Determine the [X, Y] coordinate at the center of the cell enclosing the given text.  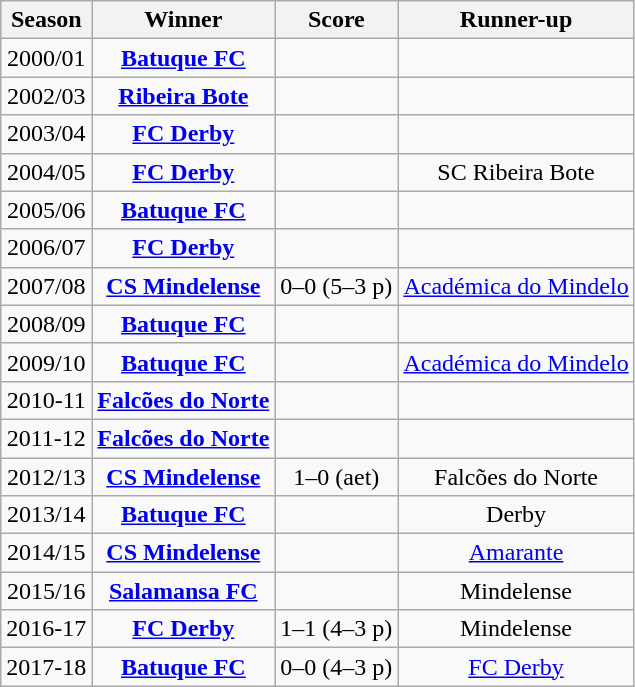
0–0 (5–3 p) [336, 286]
Winner [184, 20]
2015/16 [46, 591]
Salamansa FC [184, 591]
2008/09 [46, 324]
2010-11 [46, 400]
2000/01 [46, 58]
Score [336, 20]
2013/14 [46, 515]
Runner-up [516, 20]
2011-12 [46, 438]
2003/04 [46, 134]
2005/06 [46, 210]
Amarante [516, 553]
2006/07 [46, 248]
0–0 (4–3 p) [336, 667]
1–1 (4–3 p) [336, 629]
2007/08 [46, 286]
2016-17 [46, 629]
Derby [516, 515]
2017-18 [46, 667]
Ribeira Bote [184, 96]
Season [46, 20]
2004/05 [46, 172]
2002/03 [46, 96]
1–0 (aet) [336, 477]
SC Ribeira Bote [516, 172]
2012/13 [46, 477]
2014/15 [46, 553]
2009/10 [46, 362]
